From the cell containing the given text, extract its center point as (X, Y) coordinate. 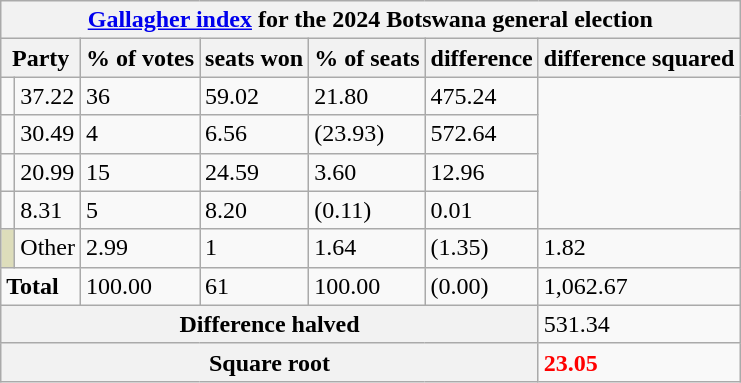
37.22 (48, 96)
1 (254, 248)
difference squared (638, 58)
15 (140, 172)
5 (140, 210)
1,062.67 (638, 286)
difference (482, 58)
3.60 (367, 172)
4 (140, 134)
572.64 (482, 134)
% of votes (140, 58)
59.02 (254, 96)
Party (41, 58)
8.20 (254, 210)
(1.35) (482, 248)
61 (254, 286)
Total (41, 286)
Square root (270, 362)
8.31 (48, 210)
seats won (254, 58)
1.64 (367, 248)
23.05 (638, 362)
(0.11) (367, 210)
1.82 (638, 248)
6.56 (254, 134)
21.80 (367, 96)
Difference halved (270, 324)
% of seats (367, 58)
24.59 (254, 172)
0.01 (482, 210)
(23.93) (367, 134)
12.96 (482, 172)
30.49 (48, 134)
Other (48, 248)
36 (140, 96)
20.99 (48, 172)
2.99 (140, 248)
475.24 (482, 96)
(0.00) (482, 286)
531.34 (638, 324)
Gallagher index for the 2024 Botswana general election (370, 20)
